Extract the [x, y] coordinate from the center of the cell holding the provided text.  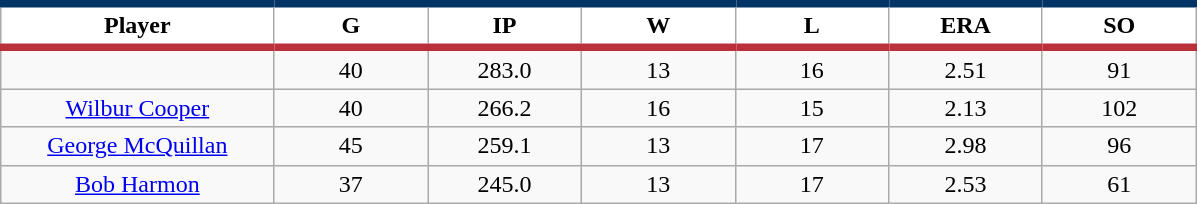
Player [138, 26]
96 [1119, 146]
61 [1119, 184]
259.1 [505, 146]
2.53 [966, 184]
IP [505, 26]
91 [1119, 68]
2.51 [966, 68]
283.0 [505, 68]
G [351, 26]
266.2 [505, 108]
George McQuillan [138, 146]
37 [351, 184]
245.0 [505, 184]
2.98 [966, 146]
L [812, 26]
SO [1119, 26]
ERA [966, 26]
15 [812, 108]
2.13 [966, 108]
102 [1119, 108]
Wilbur Cooper [138, 108]
45 [351, 146]
W [658, 26]
Bob Harmon [138, 184]
